Extract the (x, y) coordinate from the center of the cell holding the provided text.  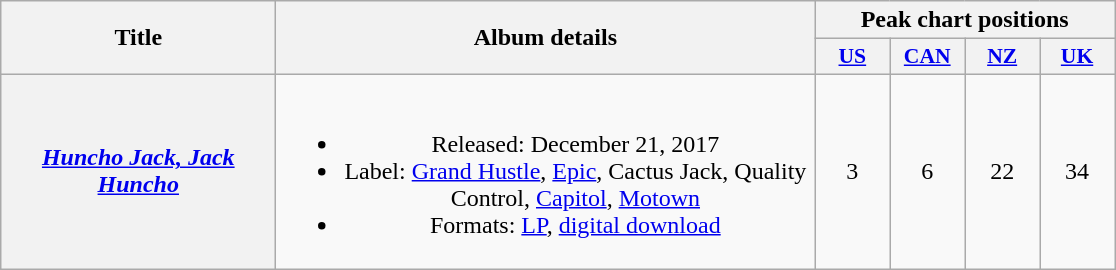
CAN (928, 57)
NZ (1002, 57)
Album details (546, 38)
Peak chart positions (965, 20)
US (852, 57)
Released: December 21, 2017Label: Grand Hustle, Epic, Cactus Jack, Quality Control, Capitol, MotownFormats: LP, digital download (546, 171)
6 (928, 171)
Huncho Jack, Jack Huncho (138, 171)
UK (1078, 57)
34 (1078, 171)
22 (1002, 171)
3 (852, 171)
Title (138, 38)
